For the text-containing cell, return its midpoint in [X, Y] coordinate format. 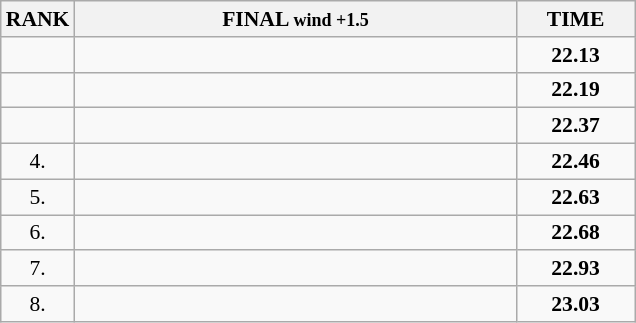
4. [38, 162]
8. [38, 304]
22.13 [576, 55]
RANK [38, 19]
23.03 [576, 304]
22.37 [576, 126]
22.93 [576, 269]
5. [38, 197]
22.63 [576, 197]
6. [38, 233]
FINAL wind +1.5 [295, 19]
TIME [576, 19]
7. [38, 269]
22.19 [576, 90]
22.46 [576, 162]
22.68 [576, 233]
